Scan for the cell matching the given text and deliver its (x, y) coordinate at center. 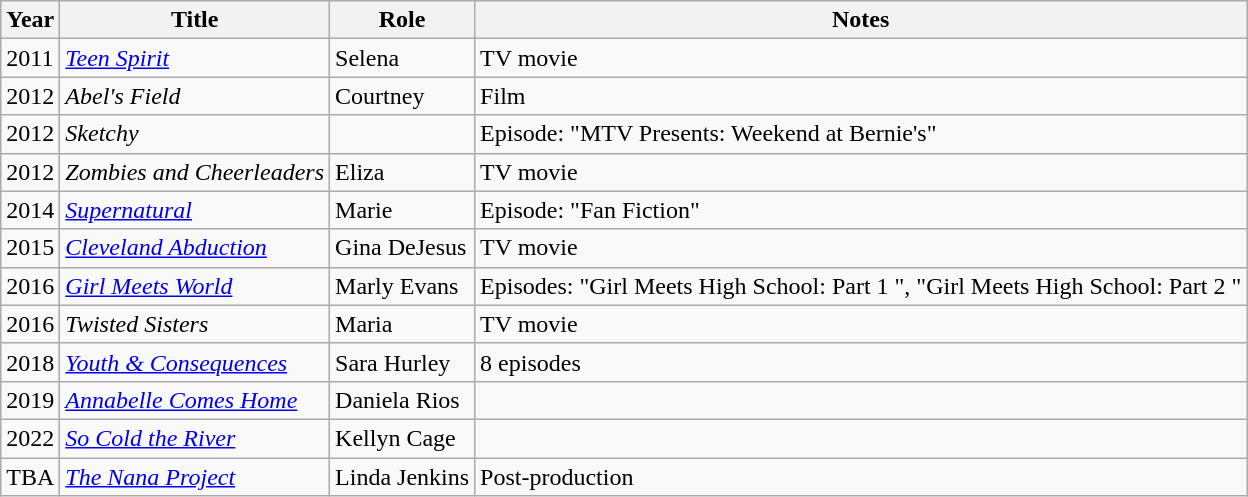
2011 (30, 58)
Linda Jenkins (402, 477)
Kellyn Cage (402, 438)
Maria (402, 324)
Episodes: "Girl Meets High School: Part 1 ", "Girl Meets High School: Part 2 " (861, 286)
2022 (30, 438)
2019 (30, 400)
Zombies and Cheerleaders (195, 172)
Twisted Sisters (195, 324)
Role (402, 20)
TBA (30, 477)
Sketchy (195, 134)
2014 (30, 210)
The Nana Project (195, 477)
Year (30, 20)
Abel's Field (195, 96)
Eliza (402, 172)
Post-production (861, 477)
Gina DeJesus (402, 248)
Sara Hurley (402, 362)
Youth & Consequences (195, 362)
Title (195, 20)
Selena (402, 58)
Notes (861, 20)
2015 (30, 248)
Cleveland Abduction (195, 248)
Marly Evans (402, 286)
Girl Meets World (195, 286)
2018 (30, 362)
Annabelle Comes Home (195, 400)
Supernatural (195, 210)
Episode: "MTV Presents: Weekend at Bernie's" (861, 134)
Film (861, 96)
Daniela Rios (402, 400)
Marie (402, 210)
Teen Spirit (195, 58)
So Cold the River (195, 438)
Episode: "Fan Fiction" (861, 210)
Courtney (402, 96)
8 episodes (861, 362)
